Output the (X, Y) coordinate of the center of the cell containing the given text.  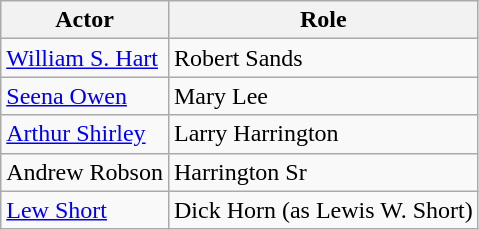
William S. Hart (85, 58)
Mary Lee (323, 96)
Andrew Robson (85, 172)
Role (323, 20)
Actor (85, 20)
Lew Short (85, 210)
Seena Owen (85, 96)
Harrington Sr (323, 172)
Larry Harrington (323, 134)
Robert Sands (323, 58)
Arthur Shirley (85, 134)
Dick Horn (as Lewis W. Short) (323, 210)
